Locate the cell with the specified text and output its [x, y] center coordinate. 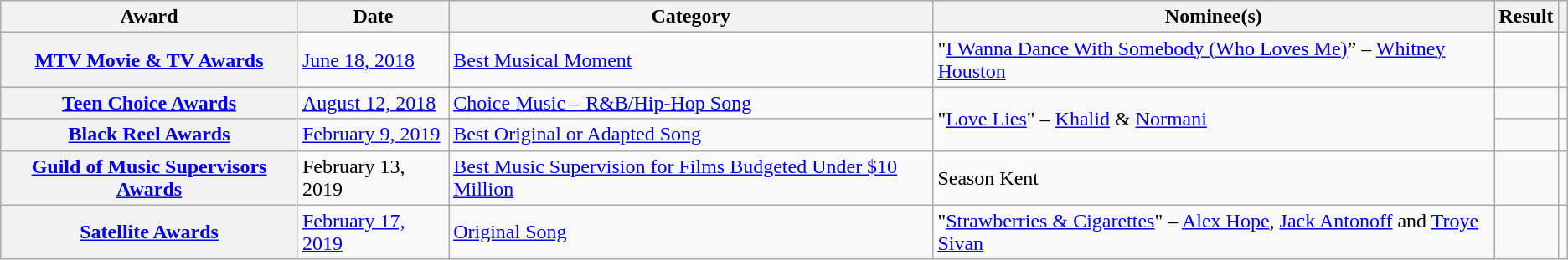
Result [1526, 17]
Nominee(s) [1214, 17]
Best Musical Moment [691, 60]
Original Song [691, 232]
MTV Movie & TV Awards [149, 60]
Teen Choice Awards [149, 103]
Satellite Awards [149, 232]
Season Kent [1214, 177]
Category [691, 17]
"I Wanna Dance With Somebody (Who Loves Me)” – Whitney Houston [1214, 60]
August 12, 2018 [373, 103]
Choice Music – R&B/Hip-Hop Song [691, 103]
Guild of Music Supervisors Awards [149, 177]
Black Reel Awards [149, 135]
February 13, 2019 [373, 177]
Best Original or Adapted Song [691, 135]
June 18, 2018 [373, 60]
February 9, 2019 [373, 135]
Date [373, 17]
"Strawberries & Cigarettes" – Alex Hope, Jack Antonoff and Troye Sivan [1214, 232]
Best Music Supervision for Films Budgeted Under $10 Million [691, 177]
Award [149, 17]
"Love Lies" – Khalid & Normani [1214, 119]
February 17, 2019 [373, 232]
